Determine the [X, Y] coordinate at the center of the cell enclosing the given text.  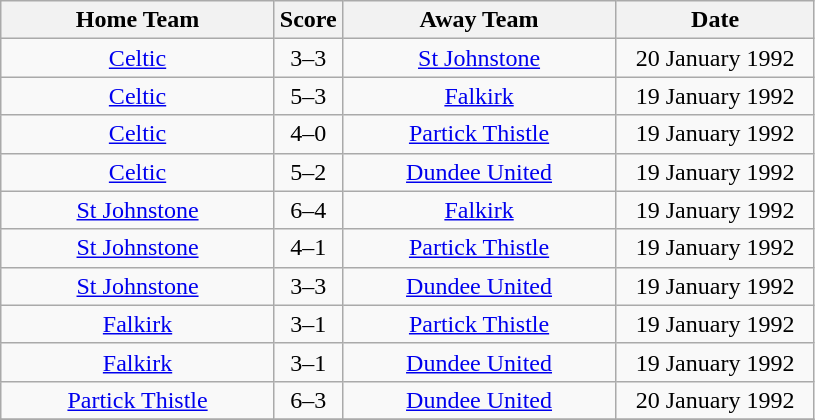
4–1 [308, 248]
6–3 [308, 400]
5–2 [308, 172]
6–4 [308, 210]
4–0 [308, 134]
5–3 [308, 96]
Score [308, 20]
Date [716, 20]
Home Team [138, 20]
Away Team [479, 20]
